From the cell containing the given text, extract its center point as (X, Y) coordinate. 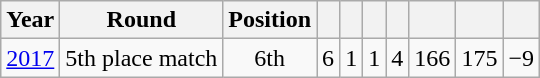
5th place match (142, 58)
6th (270, 58)
2017 (30, 58)
175 (480, 58)
166 (432, 58)
Round (142, 20)
Year (30, 20)
4 (398, 58)
−9 (522, 58)
Position (270, 20)
6 (328, 58)
